Provide the (x, y) coordinate of the cell's center where the given text is located.  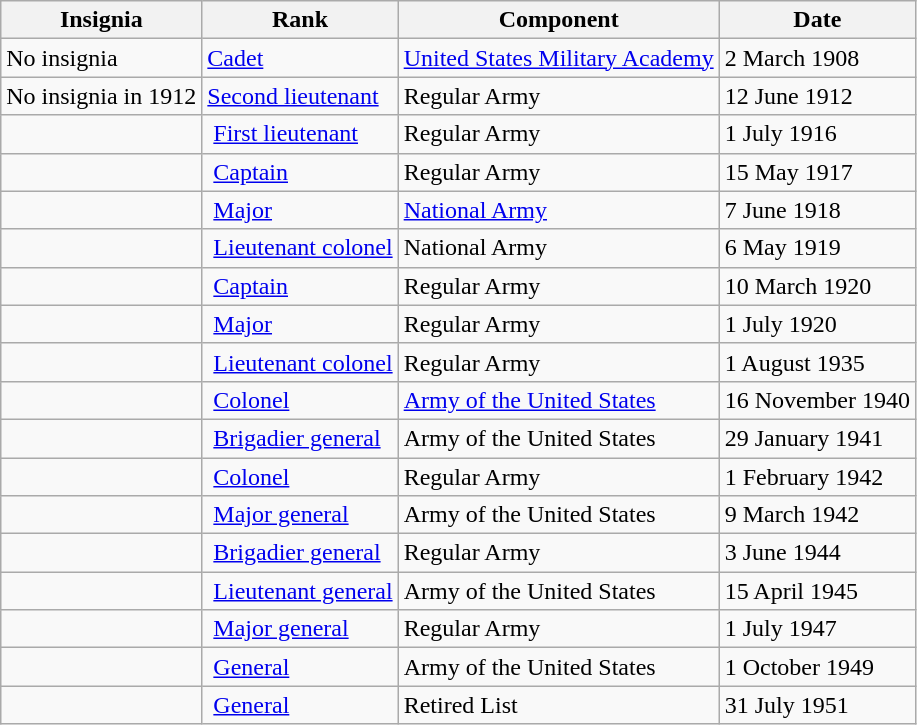
1 July 1916 (817, 134)
12 June 1912 (817, 96)
Lieutenant general (300, 591)
Component (558, 20)
Cadet (300, 58)
1 July 1947 (817, 629)
First lieutenant (300, 134)
1 October 1949 (817, 667)
16 November 1940 (817, 400)
29 January 1941 (817, 438)
6 May 1919 (817, 248)
3 June 1944 (817, 553)
10 March 1920 (817, 286)
United States Military Academy (558, 58)
No insignia in 1912 (102, 96)
1 July 1920 (817, 324)
Second lieutenant (300, 96)
2 March 1908 (817, 58)
Rank (300, 20)
9 March 1942 (817, 515)
31 July 1951 (817, 705)
Date (817, 20)
No insignia (102, 58)
Retired List (558, 705)
1 February 1942 (817, 477)
15 May 1917 (817, 172)
15 April 1945 (817, 591)
7 June 1918 (817, 210)
Insignia (102, 20)
1 August 1935 (817, 362)
